Determine the (X, Y) coordinate at the center of the cell enclosing the given text.  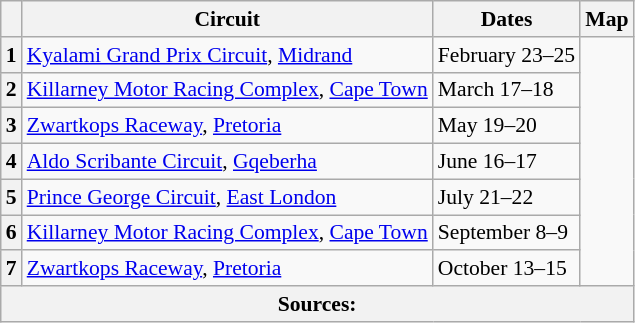
September 8–9 (506, 233)
Map (606, 19)
Sources: (318, 304)
Dates (506, 19)
4 (12, 162)
7 (12, 269)
March 17–18 (506, 90)
Prince George Circuit, East London (228, 197)
February 23–25 (506, 55)
2 (12, 90)
June 16–17 (506, 162)
October 13–15 (506, 269)
Kyalami Grand Prix Circuit, Midrand (228, 55)
3 (12, 126)
1 (12, 55)
May 19–20 (506, 126)
July 21–22 (506, 197)
Circuit (228, 19)
Aldo Scribante Circuit, Gqeberha (228, 162)
6 (12, 233)
5 (12, 197)
